Determine the [x, y] coordinate at the center of the cell enclosing the given text.  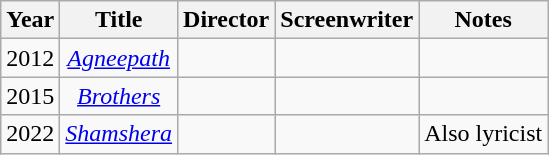
Year [30, 20]
2012 [30, 58]
Agneepath [119, 58]
Screenwriter [347, 20]
Brothers [119, 96]
Shamshera [119, 134]
Director [226, 20]
2015 [30, 96]
Also lyricist [484, 134]
Title [119, 20]
Notes [484, 20]
2022 [30, 134]
